Identify which cell holds the provided text, then report its (X, Y) central coordinate. 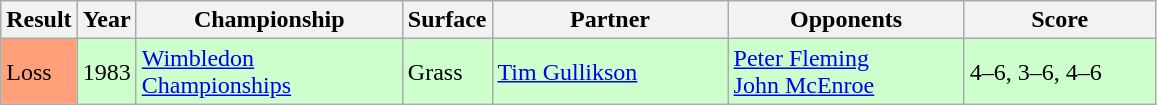
Opponents (846, 20)
Loss (39, 72)
Year (106, 20)
4–6, 3–6, 4–6 (1060, 72)
Grass (447, 72)
Surface (447, 20)
Wimbledon Championships (269, 72)
Partner (610, 20)
Championship (269, 20)
1983 (106, 72)
Peter Fleming John McEnroe (846, 72)
Tim Gullikson (610, 72)
Result (39, 20)
Score (1060, 20)
